Extract the (x, y) coordinate from the center of the cell holding the provided text.  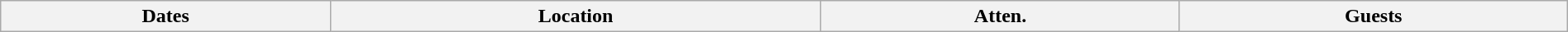
Atten. (1001, 16)
Location (576, 16)
Dates (165, 16)
Guests (1373, 16)
